Return [x, y] of the center of cell containing provided text 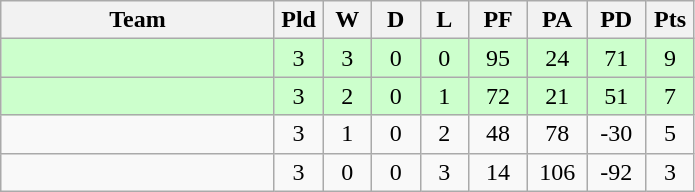
7 [670, 96]
PD [616, 20]
21 [558, 96]
PA [558, 20]
5 [670, 134]
Team [138, 20]
PF [498, 20]
24 [558, 58]
Pld [298, 20]
106 [558, 172]
-30 [616, 134]
78 [558, 134]
9 [670, 58]
-92 [616, 172]
72 [498, 96]
95 [498, 58]
51 [616, 96]
Pts [670, 20]
48 [498, 134]
71 [616, 58]
14 [498, 172]
L [444, 20]
W [348, 20]
D [396, 20]
